Locate the cell with the specified text and output its [X, Y] center coordinate. 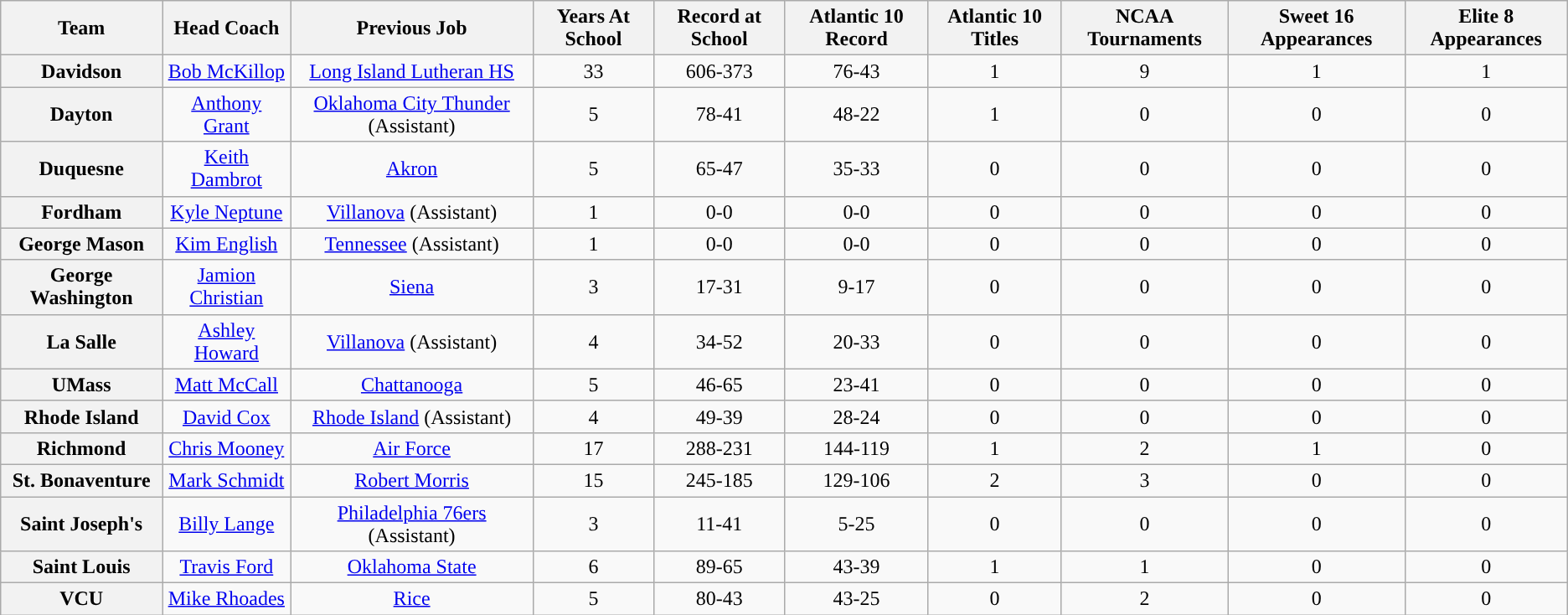
Team [82, 28]
Chattanooga [412, 385]
Billy Lange [227, 523]
Chris Mooney [227, 448]
43-25 [856, 599]
28-24 [856, 416]
23-41 [856, 385]
Air Force [412, 448]
George Mason [82, 244]
65-47 [720, 169]
Saint Joseph's [82, 523]
144-119 [856, 448]
George Washington [82, 287]
VCU [82, 599]
Head Coach [227, 28]
Matt McCall [227, 385]
Philadelphia 76ers (Assistant) [412, 523]
Record at School [720, 28]
Rice [412, 599]
Kyle Neptune [227, 212]
Mike Rhoades [227, 599]
49-39 [720, 416]
Travis Ford [227, 567]
Sweet 16 Appearances [1317, 28]
Years At School [593, 28]
David Cox [227, 416]
89-65 [720, 567]
Elite 8 Appearances [1486, 28]
Saint Louis [82, 567]
Ashley Howard [227, 342]
Duquesne [82, 169]
80-43 [720, 599]
Richmond [82, 448]
Kim English [227, 244]
NCAA Tournaments [1144, 28]
Rhode Island [82, 416]
Keith Dambrot [227, 169]
17-31 [720, 287]
Atlantic 10 Titles [995, 28]
11-41 [720, 523]
33 [593, 71]
245-185 [720, 480]
Dayton [82, 114]
35-33 [856, 169]
288-231 [720, 448]
UMass [82, 385]
La Salle [82, 342]
Akron [412, 169]
76-43 [856, 71]
Jamion Christian [227, 287]
Bob McKillop [227, 71]
5-25 [856, 523]
6 [593, 567]
Tennessee (Assistant) [412, 244]
129-106 [856, 480]
Rhode Island (Assistant) [412, 416]
Anthony Grant [227, 114]
78-41 [720, 114]
606-373 [720, 71]
Fordham [82, 212]
48-22 [856, 114]
9 [1144, 71]
43-39 [856, 567]
St. Bonaventure [82, 480]
Previous Job [412, 28]
17 [593, 448]
15 [593, 480]
Atlantic 10 Record [856, 28]
Mark Schmidt [227, 480]
Oklahoma State [412, 567]
20-33 [856, 342]
Siena [412, 287]
Long Island Lutheran HS [412, 71]
34-52 [720, 342]
46-65 [720, 385]
9-17 [856, 287]
Davidson [82, 71]
Oklahoma City Thunder (Assistant) [412, 114]
Robert Morris [412, 480]
